Detect which cell encompasses the target text, then output its (x, y) center coordinate. 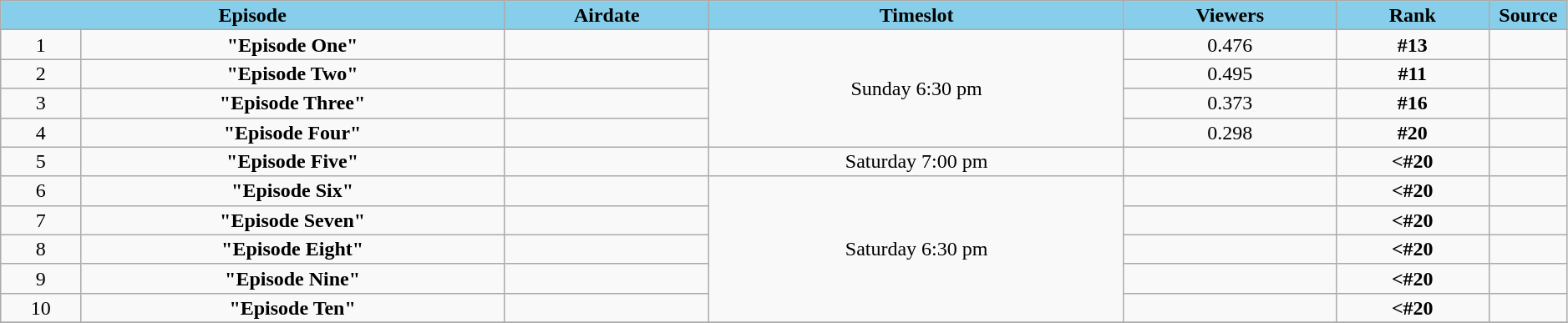
"Episode Two" (292, 73)
8 (41, 249)
"Episode Nine" (292, 279)
"Episode Ten" (292, 307)
0.298 (1230, 132)
9 (41, 279)
0.495 (1230, 73)
"Episode Seven" (292, 220)
Viewers (1230, 15)
7 (41, 220)
#11 (1412, 73)
0.373 (1230, 103)
"Episode Eight" (292, 249)
Episode (252, 15)
Rank (1412, 15)
5 (41, 162)
#13 (1412, 45)
Sunday 6:30 pm (917, 88)
4 (41, 132)
#20 (1412, 132)
3 (41, 103)
"Episode Six" (292, 190)
Airdate (606, 15)
"Episode One" (292, 45)
"Episode Four" (292, 132)
Saturday 7:00 pm (917, 162)
10 (41, 307)
0.476 (1230, 45)
Timeslot (917, 15)
Saturday 6:30 pm (917, 249)
"Episode Five" (292, 162)
Source (1529, 15)
#16 (1412, 103)
6 (41, 190)
2 (41, 73)
1 (41, 45)
"Episode Three" (292, 103)
